Determine the [X, Y] coordinate at the center of the cell enclosing the given text.  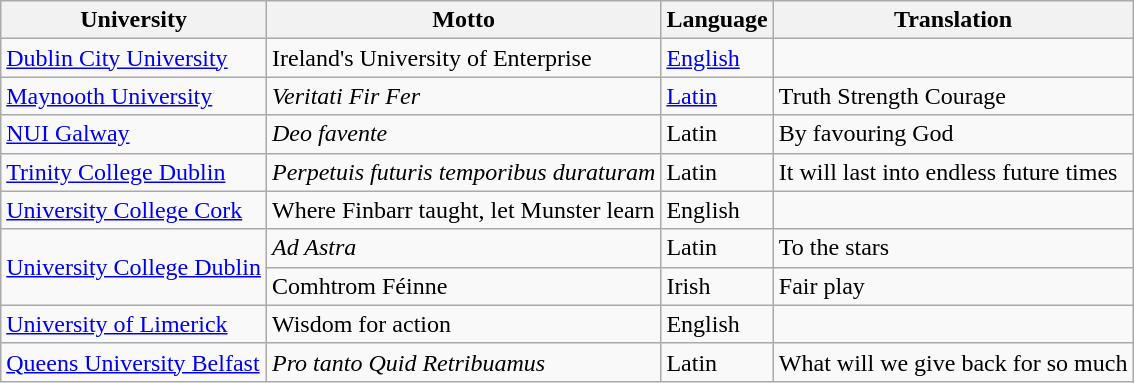
Veritati Fir Fer [463, 96]
University College Dublin [134, 267]
University College Cork [134, 210]
NUI Galway [134, 134]
Trinity College Dublin [134, 172]
Translation [953, 20]
Dublin City University [134, 58]
Maynooth University [134, 96]
Wisdom for action [463, 324]
Queens University Belfast [134, 362]
Fair play [953, 286]
University of Limerick [134, 324]
By favouring God [953, 134]
To the stars [953, 248]
Ireland's University of Enterprise [463, 58]
Where Finbarr taught, let Munster learn [463, 210]
It will last into endless future times [953, 172]
Pro tanto Quid Retribuamus [463, 362]
Deo favente [463, 134]
Truth Strength Courage [953, 96]
Language [717, 20]
What will we give back for so much [953, 362]
Ad Astra [463, 248]
Comhtrom Féinne [463, 286]
Motto [463, 20]
Irish [717, 286]
Perpetuis futuris temporibus duraturam [463, 172]
University [134, 20]
